Capture the cell that displays the provided text and extract its (X, Y) central coordinate. 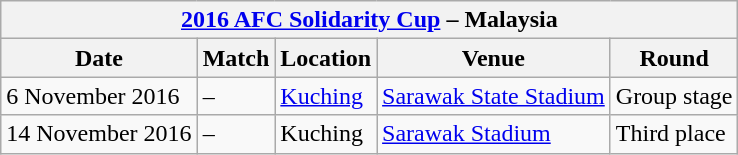
Venue (494, 58)
6 November 2016 (99, 96)
Match (236, 58)
Group stage (674, 96)
14 November 2016 (99, 134)
Date (99, 58)
2016 AFC Solidarity Cup – Malaysia (370, 20)
Round (674, 58)
Sarawak State Stadium (494, 96)
Third place (674, 134)
Sarawak Stadium (494, 134)
Location (326, 58)
